Pinpoint the cell where the given text exists, returning its (x, y) midpoint coordinate. 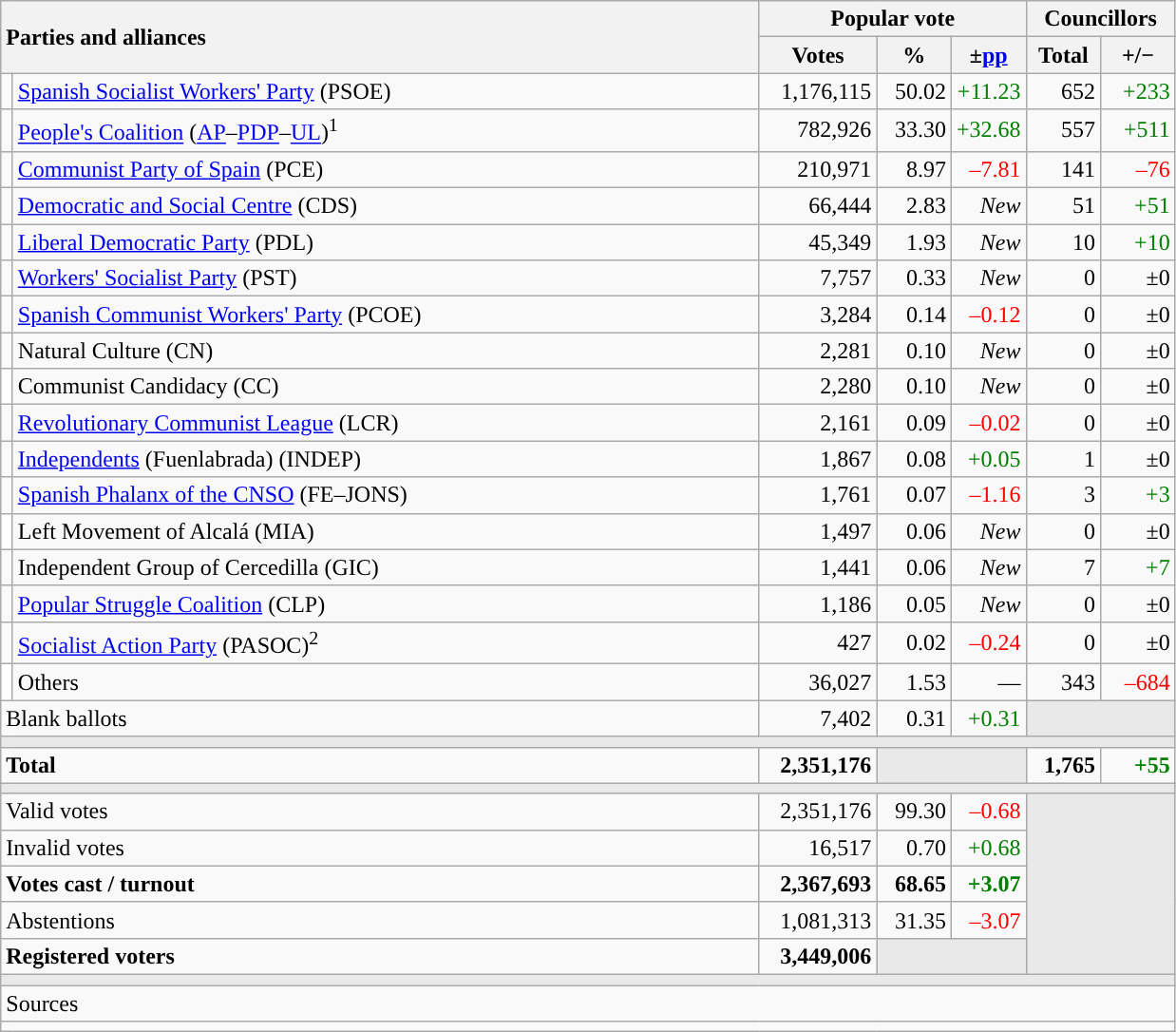
Spanish Socialist Workers' Party (PSOE) (386, 91)
Popular vote (893, 19)
1,441 (818, 567)
36,027 (818, 682)
+51 (1138, 206)
2,161 (818, 423)
0.02 (914, 642)
+10 (1138, 242)
Spanish Phalanx of the CNSO (FE–JONS) (386, 495)
0.33 (914, 278)
–3.07 (988, 920)
10 (1064, 242)
Independents (Fuenlabrada) (INDEP) (386, 459)
3 (1064, 495)
1,761 (818, 495)
Popular Struggle Coalition (CLP) (386, 603)
Independent Group of Cercedilla (GIC) (386, 567)
–0.12 (988, 315)
1,497 (818, 531)
50.02 (914, 91)
Liberal Democratic Party (PDL) (386, 242)
16,517 (818, 848)
Spanish Communist Workers' Party (PCOE) (386, 315)
Communist Candidacy (CC) (386, 387)
Left Movement of Alcalá (MIA) (386, 531)
0.09 (914, 423)
Revolutionary Communist League (LCR) (386, 423)
Abstentions (380, 920)
3,284 (818, 315)
Natural Culture (CN) (386, 351)
— (988, 682)
1,176,115 (818, 91)
Votes cast / turnout (380, 884)
People's Coalition (AP–PDP–UL)1 (386, 131)
+233 (1138, 91)
2.83 (914, 206)
45,349 (818, 242)
–7.81 (988, 169)
33.30 (914, 131)
±pp (988, 55)
–1.16 (988, 495)
+11.23 (988, 91)
652 (1064, 91)
Blank ballots (380, 718)
+0.31 (988, 718)
Communist Party of Spain (PCE) (386, 169)
2,281 (818, 351)
8.97 (914, 169)
Socialist Action Party (PASOC)2 (386, 642)
Votes (818, 55)
+0.68 (988, 848)
Councillors (1100, 19)
0.70 (914, 848)
99.30 (914, 812)
+32.68 (988, 131)
–0.68 (988, 812)
1,186 (818, 603)
7,757 (818, 278)
68.65 (914, 884)
–0.02 (988, 423)
782,926 (818, 131)
1,765 (1064, 765)
+/− (1138, 55)
0.08 (914, 459)
% (914, 55)
51 (1064, 206)
+3 (1138, 495)
Sources (588, 1003)
+7 (1138, 567)
1.53 (914, 682)
141 (1064, 169)
343 (1064, 682)
+55 (1138, 765)
2,367,693 (818, 884)
Others (386, 682)
3,449,006 (818, 956)
Democratic and Social Centre (CDS) (386, 206)
7 (1064, 567)
Invalid votes (380, 848)
+0.05 (988, 459)
210,971 (818, 169)
Valid votes (380, 812)
1,867 (818, 459)
0.05 (914, 603)
Workers' Socialist Party (PST) (386, 278)
427 (818, 642)
557 (1064, 131)
0.07 (914, 495)
1 (1064, 459)
–76 (1138, 169)
1,081,313 (818, 920)
–0.24 (988, 642)
0.14 (914, 315)
Parties and alliances (380, 37)
66,444 (818, 206)
+511 (1138, 131)
31.35 (914, 920)
0.31 (914, 718)
–684 (1138, 682)
1.93 (914, 242)
+3.07 (988, 884)
Registered voters (380, 956)
7,402 (818, 718)
2,280 (818, 387)
